For the text-containing cell, return its midpoint in (x, y) coordinate format. 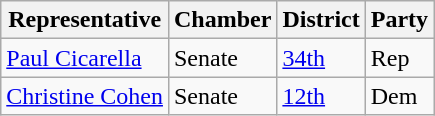
District (321, 20)
Representative (85, 20)
34th (321, 58)
Rep (399, 58)
Party (399, 20)
Chamber (222, 20)
Paul Cicarella (85, 58)
Dem (399, 96)
12th (321, 96)
Christine Cohen (85, 96)
